Identify which cell holds the provided text, then report its (x, y) central coordinate. 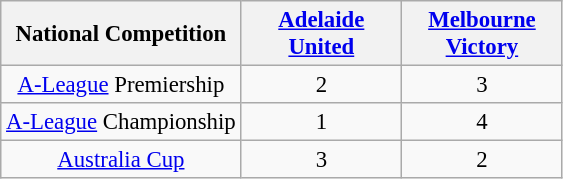
A-League Championship (121, 122)
Melbourne Victory (482, 34)
A-League Premiership (121, 85)
Adelaide United (322, 34)
Australia Cup (121, 160)
National Competition (121, 34)
4 (482, 122)
1 (322, 122)
